Identify which cell holds the provided text, then report its (x, y) central coordinate. 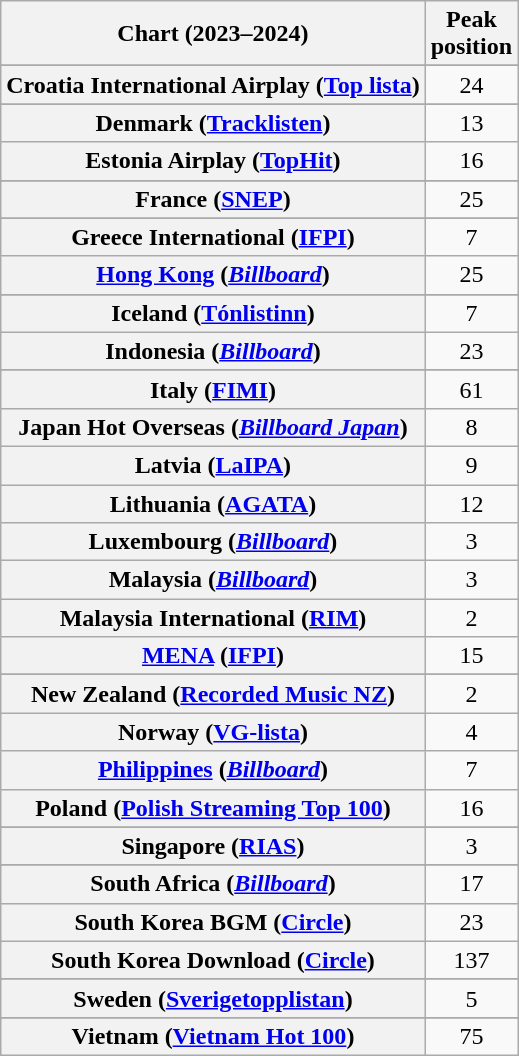
24 (471, 85)
13 (471, 123)
Latvia (LaIPA) (213, 465)
9 (471, 465)
Lithuania (AGATA) (213, 503)
Sweden (Sverigetopplistan) (213, 998)
Malaysia (Billboard) (213, 580)
South Korea Download (Circle) (213, 960)
MENA (IFPI) (213, 656)
Peakposition (471, 34)
South Africa (Billboard) (213, 884)
5 (471, 998)
Poland (Polish Streaming Top 100) (213, 808)
Greece International (IFPI) (213, 237)
Croatia International Airplay (Top lista) (213, 85)
61 (471, 389)
8 (471, 427)
Malaysia International (RIM) (213, 618)
New Zealand (Recorded Music NZ) (213, 694)
15 (471, 656)
Denmark (Tracklisten) (213, 123)
137 (471, 960)
Philippines (Billboard) (213, 770)
Norway (VG-lista) (213, 732)
12 (471, 503)
Estonia Airplay (TopHit) (213, 161)
Chart (2023–2024) (213, 34)
Iceland (Tónlistinn) (213, 313)
Indonesia (Billboard) (213, 351)
Singapore (RIAS) (213, 846)
Italy (FIMI) (213, 389)
Japan Hot Overseas (Billboard Japan) (213, 427)
17 (471, 884)
4 (471, 732)
South Korea BGM (Circle) (213, 922)
75 (471, 1036)
Luxembourg (Billboard) (213, 542)
France (SNEP) (213, 199)
Hong Kong (Billboard) (213, 275)
Vietnam (Vietnam Hot 100) (213, 1036)
